For the text-containing cell, return its midpoint in (X, Y) coordinate format. 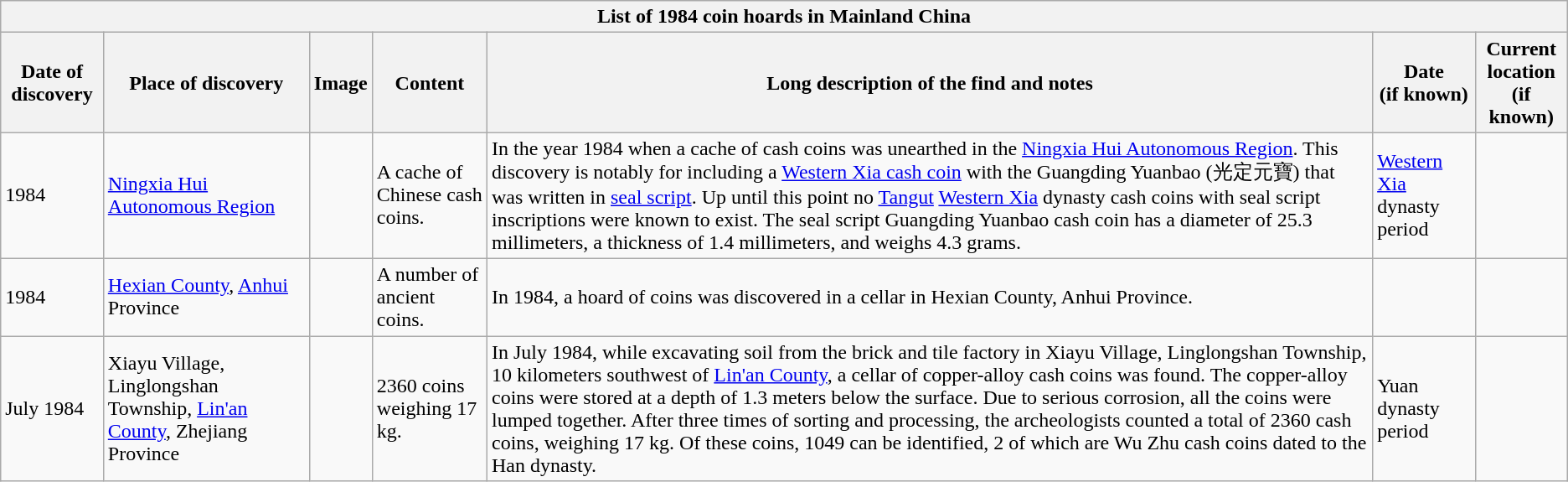
Long description of the find and notes (930, 82)
Xiayu Village, Linglongshan Township, Lin'an County, Zhejiang Province (206, 407)
In 1984, a hoard of coins was discovered in a cellar in Hexian County, Anhui Province. (930, 297)
Western Xia dynasty period (1424, 196)
Yuan dynasty period (1424, 407)
List of 1984 coin hoards in Mainland China (784, 17)
Image (340, 82)
Date(if known) (1424, 82)
Date of discovery (52, 82)
Content (429, 82)
Place of discovery (206, 82)
Hexian County, Anhui Province (206, 297)
2360 coins weighing 17 kg. (429, 407)
A number of ancient coins. (429, 297)
Current location(if known) (1521, 82)
A cache of Chinese cash coins. (429, 196)
Ningxia Hui Autonomous Region (206, 196)
July 1984 (52, 407)
